For the text-containing cell, return its midpoint in (X, Y) coordinate format. 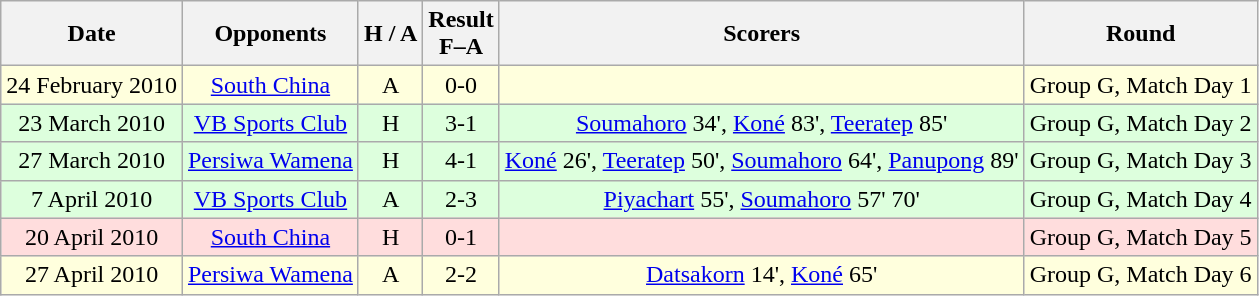
7 April 2010 (92, 199)
Group G, Match Day 1 (1140, 85)
Date (92, 34)
2-2 (461, 275)
27 March 2010 (92, 161)
Group G, Match Day 6 (1140, 275)
Opponents (270, 34)
20 April 2010 (92, 237)
ResultF–A (461, 34)
27 April 2010 (92, 275)
0-0 (461, 85)
Datsakorn 14', Koné 65' (762, 275)
4-1 (461, 161)
Group G, Match Day 4 (1140, 199)
Piyachart 55', Soumahoro 57' 70' (762, 199)
3-1 (461, 123)
Group G, Match Day 5 (1140, 237)
24 February 2010 (92, 85)
0-1 (461, 237)
Scorers (762, 34)
2-3 (461, 199)
Group G, Match Day 2 (1140, 123)
23 March 2010 (92, 123)
Soumahoro 34', Koné 83', Teeratep 85' (762, 123)
Koné 26', Teeratep 50', Soumahoro 64', Panupong 89' (762, 161)
Group G, Match Day 3 (1140, 161)
Round (1140, 34)
H / A (390, 34)
